From the cell containing the given text, extract its center point as (x, y) coordinate. 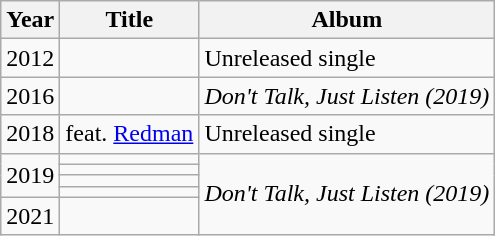
2018 (30, 134)
Title (130, 20)
feat. Redman (130, 134)
2016 (30, 96)
2021 (30, 216)
Year (30, 20)
Album (347, 20)
2019 (30, 175)
2012 (30, 58)
